For the text-containing cell, return its midpoint in (X, Y) coordinate format. 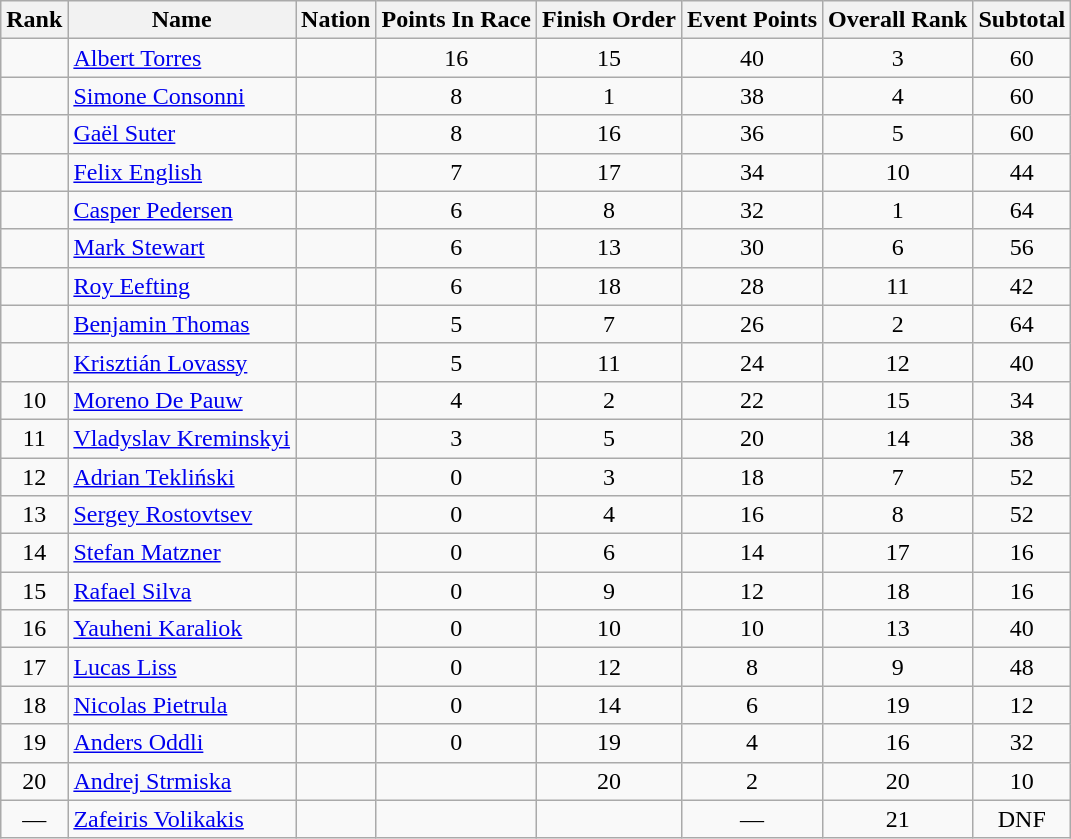
Zafeiris Volikakis (182, 819)
24 (752, 362)
Rank (34, 20)
30 (752, 248)
Adrian Tekliński (182, 477)
Felix English (182, 172)
DNF (1022, 819)
Finish Order (608, 20)
Simone Consonni (182, 96)
22 (752, 400)
56 (1022, 248)
Rafael Silva (182, 591)
36 (752, 134)
Subtotal (1022, 20)
Gaël Suter (182, 134)
48 (1022, 667)
Name (182, 20)
Event Points (752, 20)
Roy Eefting (182, 286)
Andrej Strmiska (182, 781)
Lucas Liss (182, 667)
Moreno De Pauw (182, 400)
Sergey Rostovtsev (182, 515)
42 (1022, 286)
Vladyslav Kreminskyi (182, 438)
Anders Oddli (182, 743)
26 (752, 324)
Nicolas Pietrula (182, 705)
Casper Pedersen (182, 210)
Nation (336, 20)
Overall Rank (898, 20)
Albert Torres (182, 58)
Yauheni Karaliok (182, 629)
44 (1022, 172)
Krisztián Lovassy (182, 362)
Points In Race (456, 20)
Stefan Matzner (182, 553)
28 (752, 286)
Mark Stewart (182, 248)
21 (898, 819)
Benjamin Thomas (182, 324)
